Identify which cell holds the provided text, then report its [X, Y] central coordinate. 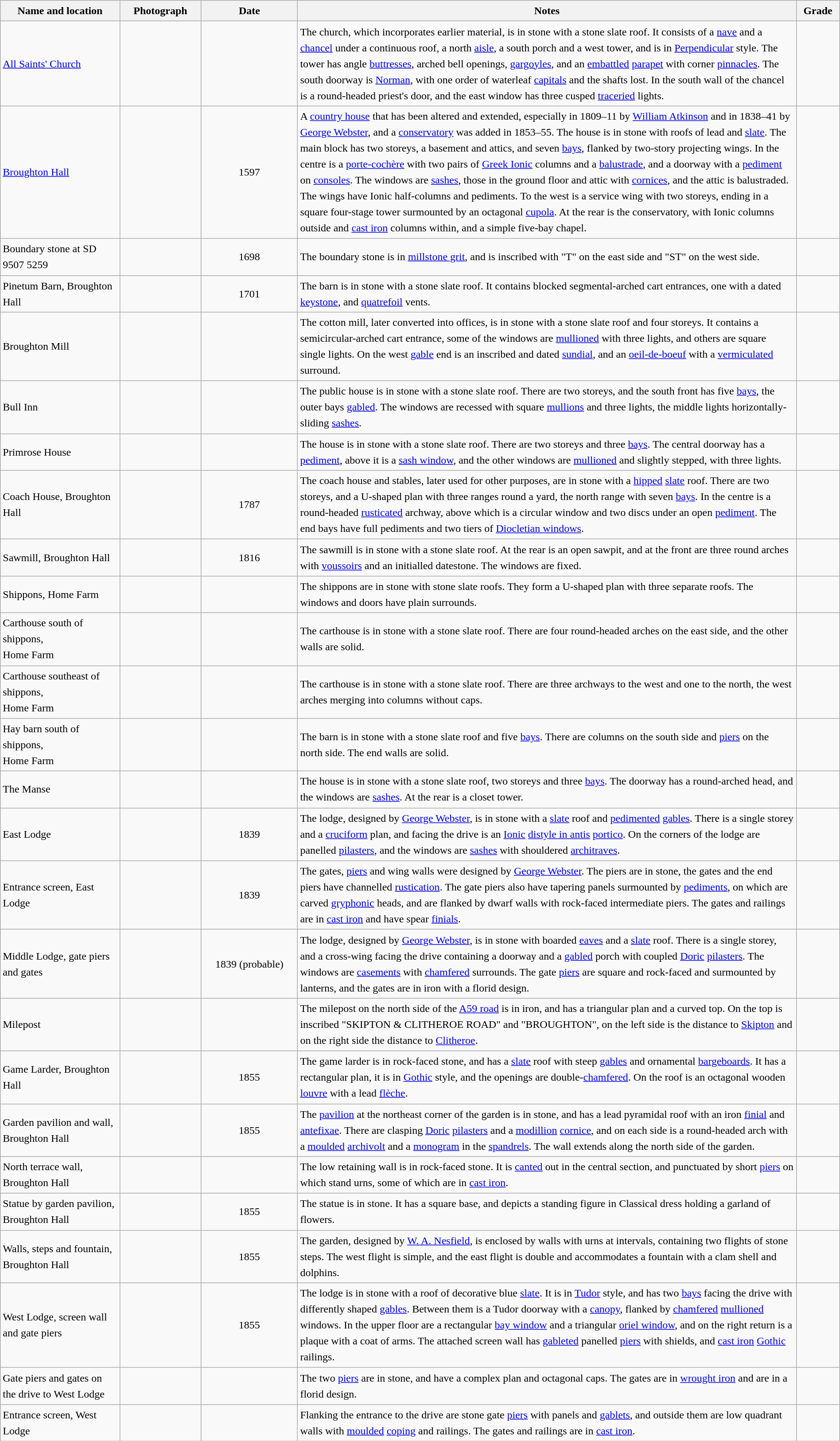
Hay barn south of shippons,Home Farm [60, 745]
Grade [818, 11]
Coach House, Broughton Hall [60, 504]
Garden pavilion and wall,Broughton Hall [60, 1130]
Sawmill, Broughton Hall [60, 558]
Milepost [60, 1025]
Middle Lodge, gate piers and gates [60, 964]
Entrance screen, West Lodge [60, 1423]
Primrose House [60, 452]
The barn is in stone with a stone slate roof. It contains blocked segmental-arched cart entrances, one with a dated keystone, and quatrefoil vents. [547, 293]
The statue is in stone. It has a square base, and depicts a standing figure in Classical dress holding a garland of flowers. [547, 1212]
The Manse [60, 790]
West Lodge, screen wall and gate piers [60, 1325]
1787 [249, 504]
Photograph [160, 11]
Walls, steps and fountain,Broughton Hall [60, 1256]
Pinetum Barn, Broughton Hall [60, 293]
1839 (probable) [249, 964]
The two piers are in stone, and have a complex plan and octagonal caps. The gates are in wrought iron and are in a florid design. [547, 1386]
Game Larder, Broughton Hall [60, 1077]
Shippons, Home Farm [60, 594]
Bull Inn [60, 407]
East Lodge [60, 834]
North terrace wall, Broughton Hall [60, 1175]
Statue by garden pavilion,Broughton Hall [60, 1212]
Notes [547, 11]
Broughton Mill [60, 347]
1597 [249, 172]
Broughton Hall [60, 172]
1816 [249, 558]
1698 [249, 257]
Gate piers and gates on the drive to West Lodge [60, 1386]
The boundary stone is in millstone grit, and is inscribed with "T" on the east side and "ST" on the west side. [547, 257]
Name and location [60, 11]
Entrance screen, East Lodge [60, 895]
All Saints' Church [60, 64]
1701 [249, 293]
The shippons are in stone with stone slate roofs. They form a U-shaped plan with three separate roofs. The windows and doors have plain surrounds. [547, 594]
Carthouse southeast of shippons,Home Farm [60, 692]
Boundary stone at SD 9507 5259 [60, 257]
Date [249, 11]
The carthouse is in stone with a stone slate roof. There are four round-headed arches on the east side, and the other walls are solid. [547, 639]
The barn is in stone with a stone slate roof and five bays. There are columns on the south side and piers on the north side. The end walls are solid. [547, 745]
Carthouse south of shippons,Home Farm [60, 639]
